Provide the [x, y] coordinate of the cell's center where the given text is located.  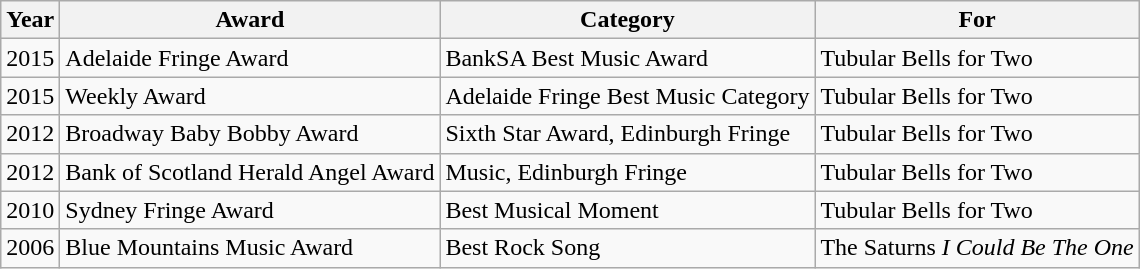
Award [250, 20]
The Saturns I Could Be The One [977, 248]
Adelaide Fringe Best Music Category [628, 96]
Bank of Scotland Herald Angel Award [250, 172]
Blue Mountains Music Award [250, 248]
Broadway Baby Bobby Award [250, 134]
For [977, 20]
Sydney Fringe Award [250, 210]
Weekly Award [250, 96]
Sixth Star Award, Edinburgh Fringe [628, 134]
Best Musical Moment [628, 210]
Year [30, 20]
Category [628, 20]
BankSA Best Music Award [628, 58]
2006 [30, 248]
Music, Edinburgh Fringe [628, 172]
Adelaide Fringe Award [250, 58]
2010 [30, 210]
Best Rock Song [628, 248]
